Identify which cell holds the provided text, then report its (X, Y) central coordinate. 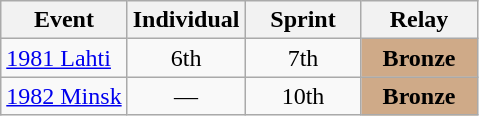
Individual (186, 20)
— (186, 96)
7th (303, 58)
10th (303, 96)
6th (186, 58)
Sprint (303, 20)
Relay (419, 20)
1982 Minsk (64, 96)
Event (64, 20)
1981 Lahti (64, 58)
